Search for the cell housing the specified text and yield its (x, y) center coordinate. 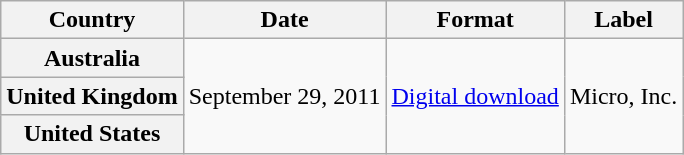
Label (623, 20)
Digital download (475, 96)
September 29, 2011 (284, 96)
United Kingdom (92, 96)
Micro, Inc. (623, 96)
Australia (92, 58)
Date (284, 20)
Format (475, 20)
Country (92, 20)
United States (92, 134)
